Identify which cell holds the provided text, then report its (X, Y) central coordinate. 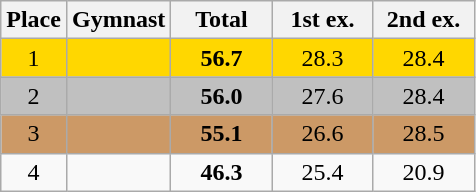
20.9 (424, 172)
28.5 (424, 134)
Place (34, 20)
2 (34, 96)
1st ex. (322, 20)
56.7 (222, 58)
56.0 (222, 96)
Total (222, 20)
4 (34, 172)
1 (34, 58)
2nd ex. (424, 20)
3 (34, 134)
27.6 (322, 96)
46.3 (222, 172)
55.1 (222, 134)
26.6 (322, 134)
Gymnast (118, 20)
25.4 (322, 172)
28.3 (322, 58)
